Extract the [X, Y] coordinate from the center of the cell holding the provided text.  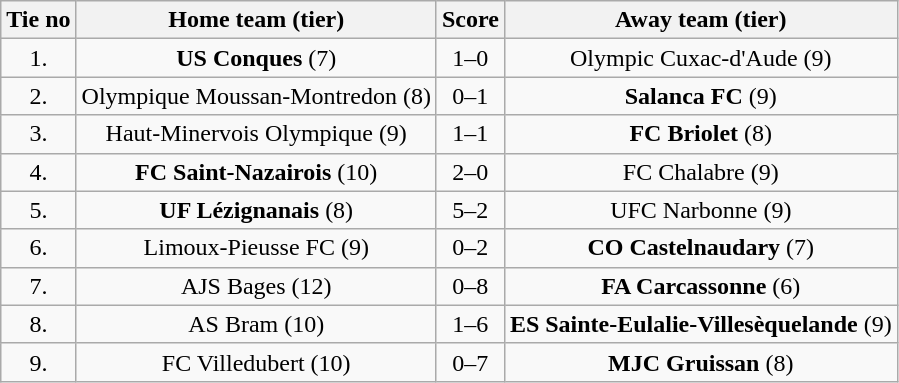
0–7 [470, 362]
AJS Bages (12) [256, 286]
8. [38, 324]
FC Briolet (8) [700, 134]
7. [38, 286]
Tie no [38, 20]
1–1 [470, 134]
UF Lézignanais (8) [256, 210]
5. [38, 210]
MJC Gruissan (8) [700, 362]
Home team (tier) [256, 20]
0–1 [470, 96]
1–0 [470, 58]
AS Bram (10) [256, 324]
FC Saint-Nazairois (10) [256, 172]
Away team (tier) [700, 20]
US Conques (7) [256, 58]
2. [38, 96]
0–2 [470, 248]
Haut-Minervois Olympique (9) [256, 134]
Olympique Moussan-Montredon (8) [256, 96]
FA Carcassonne (6) [700, 286]
CO Castelnaudary (7) [700, 248]
Limoux-Pieusse FC (9) [256, 248]
UFC Narbonne (9) [700, 210]
1. [38, 58]
FC Villedubert (10) [256, 362]
6. [38, 248]
0–8 [470, 286]
2–0 [470, 172]
9. [38, 362]
4. [38, 172]
5–2 [470, 210]
1–6 [470, 324]
ES Sainte-Eulalie-Villesèquelande (9) [700, 324]
3. [38, 134]
Salanca FC (9) [700, 96]
Score [470, 20]
Olympic Cuxac-d'Aude (9) [700, 58]
FC Chalabre (9) [700, 172]
